Return (X, Y) of the center of cell containing provided text 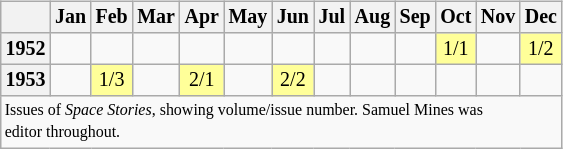
Dec (541, 18)
May (248, 18)
Issues of Space Stories, showing volume/issue number. Samuel Mines waseditor throughout. (282, 122)
1/3 (112, 80)
1953 (26, 80)
Aug (372, 18)
Mar (156, 18)
1/2 (541, 48)
Jan (70, 18)
Apr (202, 18)
2/1 (202, 80)
Feb (112, 18)
Oct (456, 18)
Jun (293, 18)
2/2 (293, 80)
1952 (26, 48)
Sep (416, 18)
Jul (332, 18)
1/1 (456, 48)
Nov (498, 18)
